For the text-containing cell, return its midpoint in [X, Y] coordinate format. 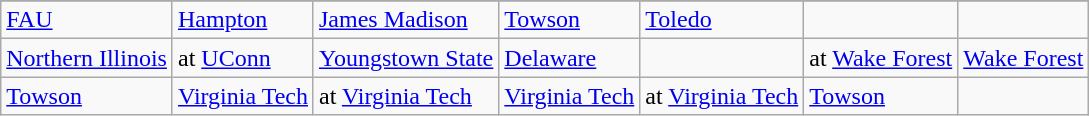
Northern Illinois [87, 58]
Youngstown State [406, 58]
James Madison [406, 20]
FAU [87, 20]
Delaware [570, 58]
Toledo [722, 20]
at UConn [242, 58]
Wake Forest [1024, 58]
Hampton [242, 20]
at Wake Forest [881, 58]
